Identify which cell holds the provided text, then report its [X, Y] central coordinate. 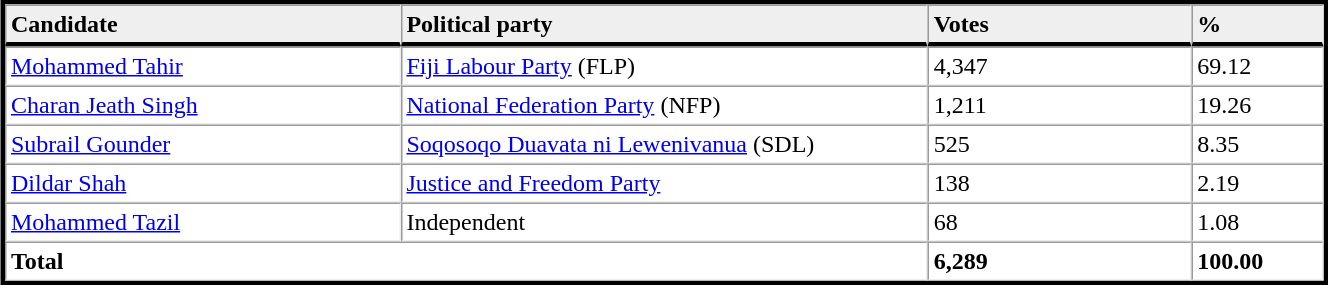
Soqosoqo Duavata ni Lewenivanua (SDL) [664, 144]
8.35 [1257, 144]
2.19 [1257, 184]
100.00 [1257, 262]
National Federation Party (NFP) [664, 106]
Independent [664, 222]
% [1257, 25]
4,347 [1060, 66]
138 [1060, 184]
Candidate [202, 25]
Mohammed Tahir [202, 66]
69.12 [1257, 66]
6,289 [1060, 262]
Justice and Freedom Party [664, 184]
Votes [1060, 25]
1.08 [1257, 222]
Total [466, 262]
68 [1060, 222]
Political party [664, 25]
Dildar Shah [202, 184]
1,211 [1060, 106]
19.26 [1257, 106]
Fiji Labour Party (FLP) [664, 66]
Charan Jeath Singh [202, 106]
Subrail Gounder [202, 144]
525 [1060, 144]
Mohammed Tazil [202, 222]
